Return the [x, y] coordinate for the center point of the cell that contains the specified text.  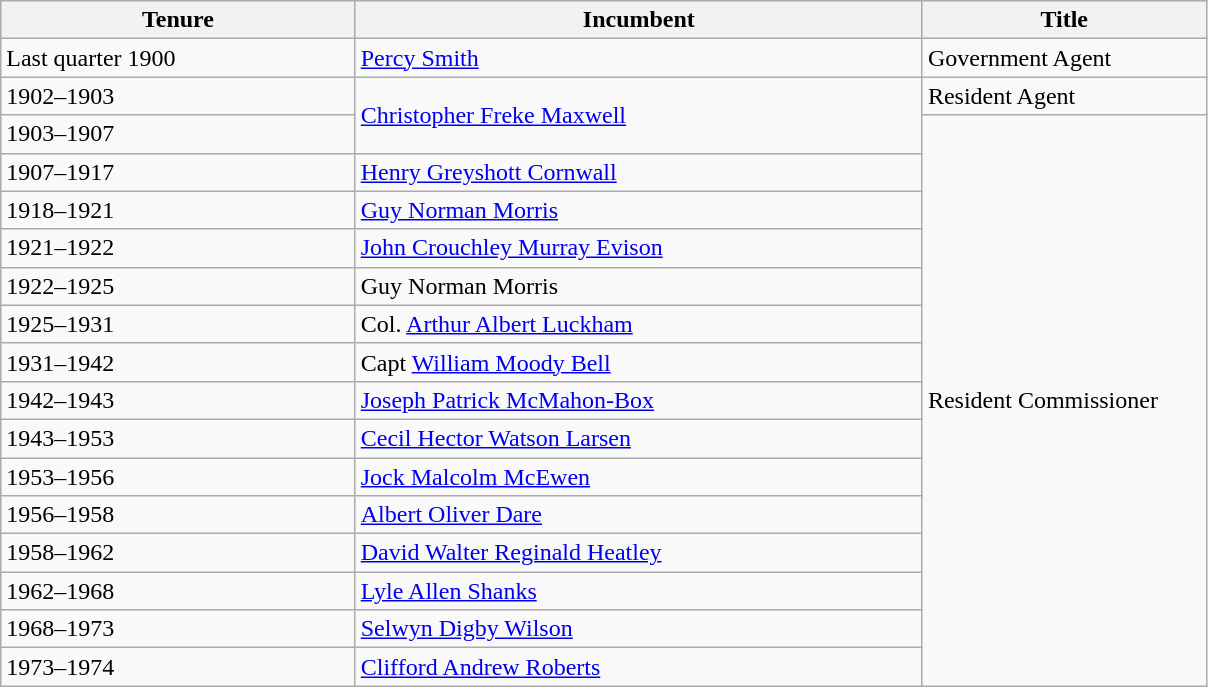
Albert Oliver Dare [638, 515]
1921–1922 [178, 248]
1962–1968 [178, 591]
Resident Commissioner [1064, 400]
1956–1958 [178, 515]
Incumbent [638, 20]
Title [1064, 20]
Henry Greyshott Cornwall [638, 172]
Selwyn Digby Wilson [638, 629]
Tenure [178, 20]
Cecil Hector Watson Larsen [638, 438]
John Crouchley Murray Evison [638, 248]
1907–1917 [178, 172]
Lyle Allen Shanks [638, 591]
1922–1925 [178, 286]
Joseph Patrick McMahon-Box [638, 400]
Col. Arthur Albert Luckham [638, 324]
Resident Agent [1064, 96]
1958–1962 [178, 553]
1918–1921 [178, 210]
1942–1943 [178, 400]
1903–1907 [178, 134]
1943–1953 [178, 438]
Last quarter 1900 [178, 58]
Government Agent [1064, 58]
1968–1973 [178, 629]
1931–1942 [178, 362]
Jock Malcolm McEwen [638, 477]
Christopher Freke Maxwell [638, 115]
1953–1956 [178, 477]
Capt William Moody Bell [638, 362]
1902–1903 [178, 96]
Percy Smith [638, 58]
Clifford Andrew Roberts [638, 667]
1925–1931 [178, 324]
1973–1974 [178, 667]
David Walter Reginald Heatley [638, 553]
